Return the (x, y) coordinate for the center point of the cell that contains the specified text.  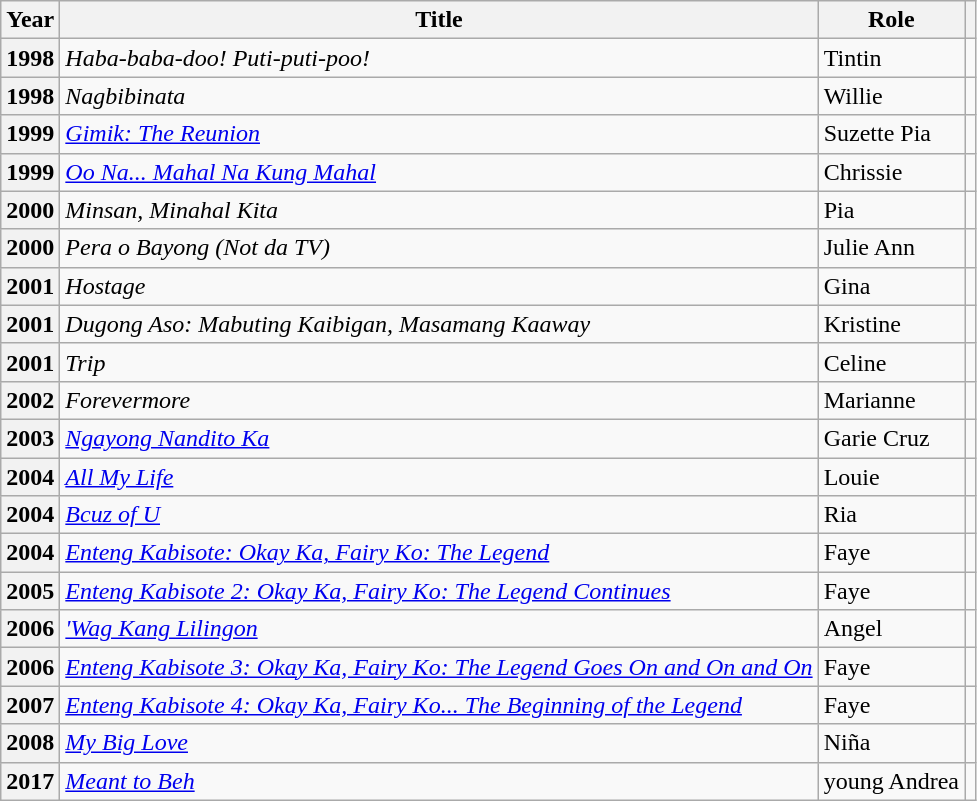
Ngayong Nandito Ka (439, 438)
Haba-baba-doo! Puti-puti-poo! (439, 58)
My Big Love (439, 743)
Willie (891, 96)
Minsan, Minahal Kita (439, 210)
Celine (891, 362)
2008 (30, 743)
Gina (891, 286)
Tintin (891, 58)
Role (891, 20)
Louie (891, 477)
2017 (30, 781)
Enteng Kabisote 3: Okay Ka, Fairy Ko: The Legend Goes On and On and On (439, 667)
2005 (30, 591)
2007 (30, 705)
Hostage (439, 286)
Chrissie (891, 172)
Oo Na... Mahal Na Kung Mahal (439, 172)
Niña (891, 743)
Enteng Kabisote 2: Okay Ka, Fairy Ko: The Legend Continues (439, 591)
Garie Cruz (891, 438)
Julie Ann (891, 248)
Trip (439, 362)
2003 (30, 438)
All My Life (439, 477)
2002 (30, 400)
Kristine (891, 324)
Forevermore (439, 400)
Title (439, 20)
Ria (891, 515)
Meant to Beh (439, 781)
Gimik: The Reunion (439, 134)
Bcuz of U (439, 515)
Year (30, 20)
Pia (891, 210)
Enteng Kabisote 4: Okay Ka, Fairy Ko... The Beginning of the Legend (439, 705)
young Andrea (891, 781)
Angel (891, 629)
Nagbibinata (439, 96)
Pera o Bayong (Not da TV) (439, 248)
'Wag Kang Lilingon (439, 629)
Dugong Aso: Mabuting Kaibigan, Masamang Kaaway (439, 324)
Enteng Kabisote: Okay Ka, Fairy Ko: The Legend (439, 553)
Marianne (891, 400)
Suzette Pia (891, 134)
